Locate the cell with the specified text and output its [x, y] center coordinate. 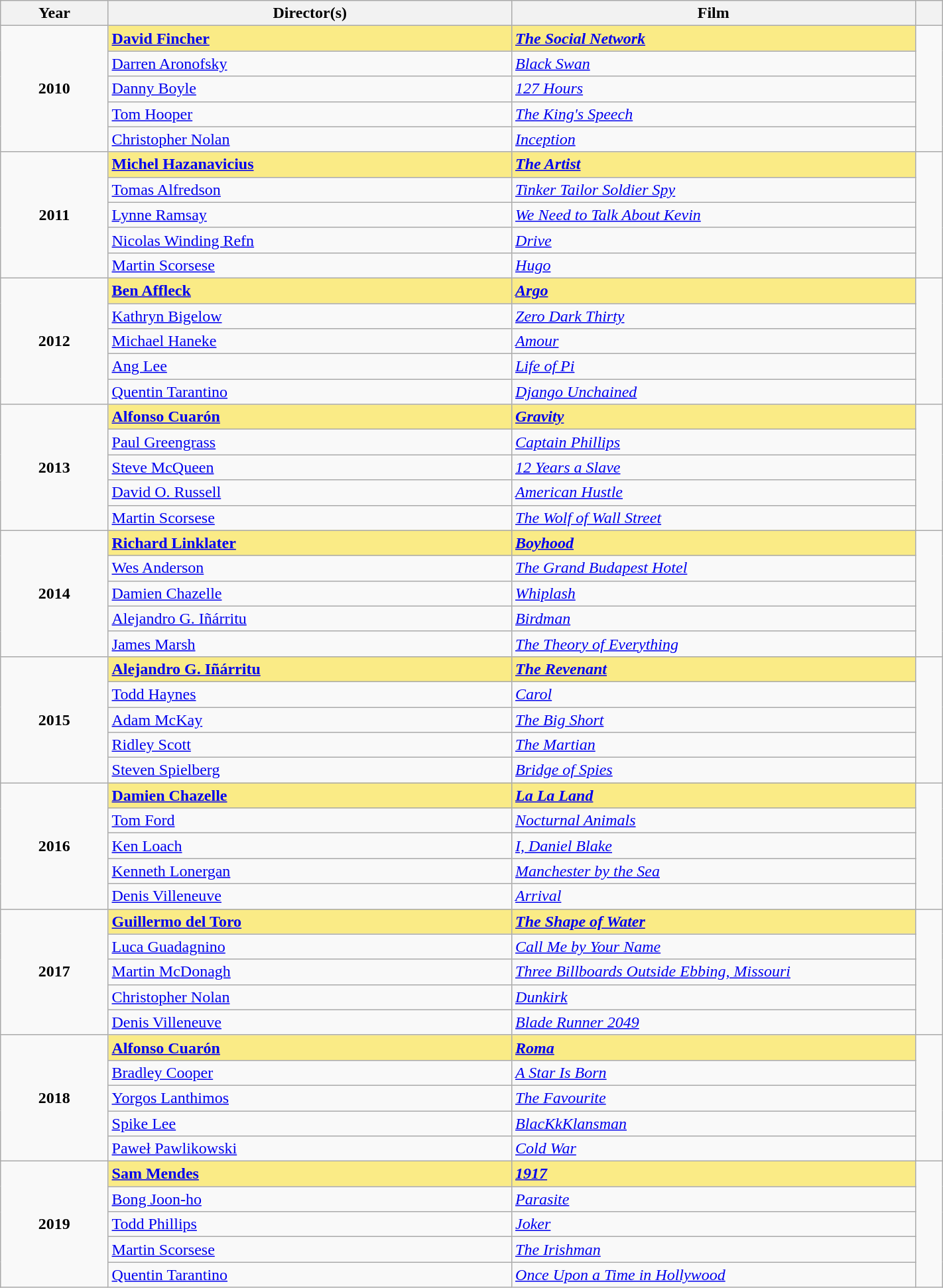
2012 [54, 341]
Yorgos Lanthimos [310, 1098]
BlacKkKlansman [714, 1124]
Ridley Scott [310, 745]
The Social Network [714, 38]
Manchester by the Sea [714, 871]
Guillermo del Toro [310, 921]
James Marsh [310, 644]
The Revenant [714, 669]
Bradley Cooper [310, 1073]
Luca Guadagnino [310, 947]
Gravity [714, 417]
Amour [714, 341]
2013 [54, 467]
Tomas Alfredson [310, 190]
Bridge of Spies [714, 770]
The Big Short [714, 719]
127 Hours [714, 89]
Call Me by Your Name [714, 947]
Django Unchained [714, 392]
Tinker Tailor Soldier Spy [714, 190]
2016 [54, 846]
Boyhood [714, 543]
American Hustle [714, 493]
Todd Phillips [310, 1224]
Tom Ford [310, 821]
Ang Lee [310, 367]
Once Upon a Time in Hollywood [714, 1275]
We Need to Talk About Kevin [714, 215]
Cold War [714, 1149]
Bong Joon-ho [310, 1199]
Hugo [714, 265]
Michel Hazanavicius [310, 164]
Ken Loach [310, 846]
Spike Lee [310, 1124]
The Martian [714, 745]
Todd Haynes [310, 694]
Steve McQueen [310, 467]
Birdman [714, 618]
The Irishman [714, 1250]
David O. Russell [310, 493]
The Wolf of Wall Street [714, 518]
A Star Is Born [714, 1073]
David Fincher [310, 38]
Ben Affleck [310, 290]
The Artist [714, 164]
2019 [54, 1224]
Year [54, 13]
Nicolas Winding Refn [310, 240]
Adam McKay [310, 719]
Three Billboards Outside Ebbing, Missouri [714, 972]
Zero Dark Thirty [714, 316]
2010 [54, 89]
Film [714, 13]
The Grand Budapest Hotel [714, 568]
The Theory of Everything [714, 644]
Life of Pi [714, 367]
Argo [714, 290]
2018 [54, 1098]
Inception [714, 139]
1917 [714, 1174]
Darren Aronofsky [310, 64]
Black Swan [714, 64]
Sam Mendes [310, 1174]
Paweł Pawlikowski [310, 1149]
Dunkirk [714, 997]
The Favourite [714, 1098]
The King's Speech [714, 114]
Kenneth Lonergan [310, 871]
Nocturnal Animals [714, 821]
Whiplash [714, 593]
Captain Phillips [714, 442]
The Shape of Water [714, 921]
Richard Linklater [310, 543]
Roma [714, 1047]
Lynne Ramsay [310, 215]
2017 [54, 972]
Wes Anderson [310, 568]
Blade Runner 2049 [714, 1022]
Arrival [714, 896]
Danny Boyle [310, 89]
Director(s) [310, 13]
2015 [54, 719]
Carol [714, 694]
Michael Haneke [310, 341]
2011 [54, 215]
12 Years a Slave [714, 467]
2014 [54, 593]
La La Land [714, 795]
I, Daniel Blake [714, 846]
Paul Greengrass [310, 442]
Martin McDonagh [310, 972]
Steven Spielberg [310, 770]
Joker [714, 1224]
Tom Hooper [310, 114]
Kathryn Bigelow [310, 316]
Drive [714, 240]
Parasite [714, 1199]
